Capture the cell that displays the provided text and extract its (x, y) central coordinate. 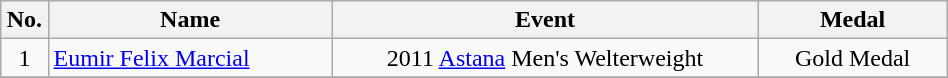
Eumir Felix Marcial (190, 58)
1 (24, 58)
Medal (852, 20)
Gold Medal (852, 58)
No. (24, 20)
Name (190, 20)
Event (545, 20)
2011 Astana Men's Welterweight (545, 58)
